Pinpoint the cell where the given text exists, returning its [x, y] midpoint coordinate. 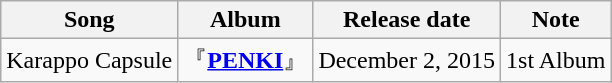
Album [246, 20]
『PENKI』 [246, 60]
December 2, 2015 [407, 60]
Song [90, 20]
Release date [407, 20]
Karappo Capsule [90, 60]
1st Album [556, 60]
Note [556, 20]
